Identify which cell holds the provided text, then report its [X, Y] central coordinate. 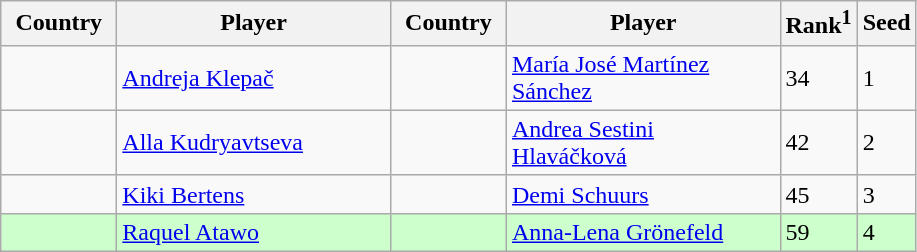
Alla Kudryavtseva [254, 142]
1 [886, 78]
3 [886, 194]
45 [818, 194]
María José Martínez Sánchez [643, 78]
Raquel Atawo [254, 232]
42 [818, 142]
Seed [886, 24]
Andreja Klepač [254, 78]
4 [886, 232]
34 [818, 78]
Rank1 [818, 24]
Demi Schuurs [643, 194]
Andrea Sestini Hlaváčková [643, 142]
Kiki Bertens [254, 194]
Anna-Lena Grönefeld [643, 232]
59 [818, 232]
2 [886, 142]
